Scan for the cell matching the given text and deliver its [X, Y] coordinate at center. 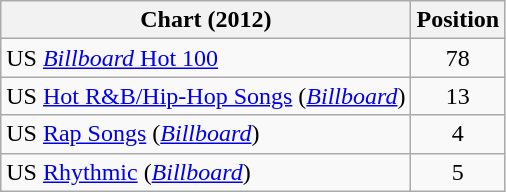
US Rhythmic (Billboard) [206, 172]
78 [458, 58]
4 [458, 134]
Chart (2012) [206, 20]
13 [458, 96]
5 [458, 172]
US Billboard Hot 100 [206, 58]
US Rap Songs (Billboard) [206, 134]
Position [458, 20]
US Hot R&B/Hip-Hop Songs (Billboard) [206, 96]
